Identify which cell holds the provided text, then report its [X, Y] central coordinate. 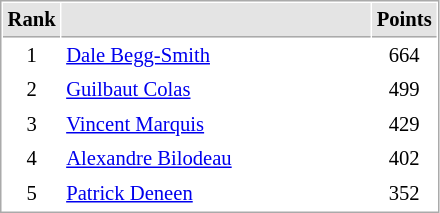
Vincent Marquis [216, 124]
429 [404, 124]
Alexandre Bilodeau [216, 158]
1 [32, 56]
352 [404, 194]
2 [32, 90]
Points [404, 20]
5 [32, 194]
402 [404, 158]
Dale Begg-Smith [216, 56]
4 [32, 158]
499 [404, 90]
Patrick Deneen [216, 194]
Rank [32, 20]
3 [32, 124]
Guilbaut Colas [216, 90]
664 [404, 56]
